Search for the cell housing the specified text and yield its (x, y) center coordinate. 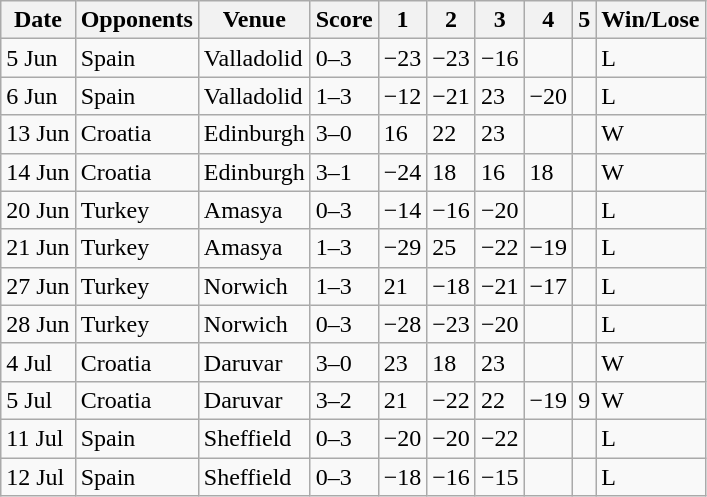
−29 (402, 248)
−12 (402, 96)
−15 (500, 477)
−28 (402, 324)
27 Jun (38, 286)
Date (38, 20)
−24 (402, 172)
14 Jun (38, 172)
Win/Lose (650, 20)
Score (344, 20)
−17 (548, 286)
11 Jul (38, 438)
25 (452, 248)
3–2 (344, 400)
Venue (254, 20)
Opponents (136, 20)
21 Jun (38, 248)
−14 (402, 210)
13 Jun (38, 134)
4 Jul (38, 362)
20 Jun (38, 210)
5 (584, 20)
5 Jul (38, 400)
6 Jun (38, 96)
4 (548, 20)
5 Jun (38, 58)
2 (452, 20)
3 (500, 20)
12 Jul (38, 477)
1 (402, 20)
9 (584, 400)
28 Jun (38, 324)
3–1 (344, 172)
